Extract the [X, Y] coordinate from the center of the cell holding the provided text.  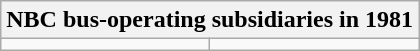
NBC bus-operating subsidiaries in 1981 [210, 20]
